Extract the (x, y) coordinate from the center of the cell holding the provided text.  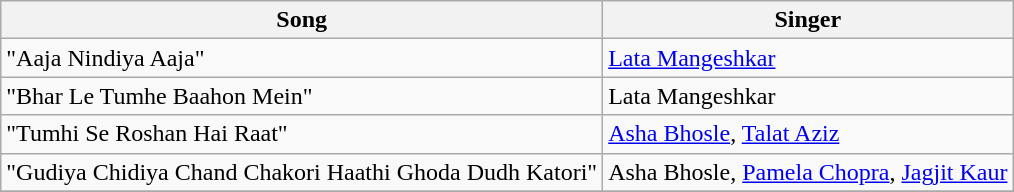
"Gudiya Chidiya Chand Chakori Haathi Ghoda Dudh Katori" (302, 172)
"Bhar Le Tumhe Baahon Mein" (302, 96)
Song (302, 20)
Asha Bhosle, Talat Aziz (808, 134)
Asha Bhosle, Pamela Chopra, Jagjit Kaur (808, 172)
"Aaja Nindiya Aaja" (302, 58)
Singer (808, 20)
"Tumhi Se Roshan Hai Raat" (302, 134)
